Identify which cell holds the provided text, then report its [x, y] central coordinate. 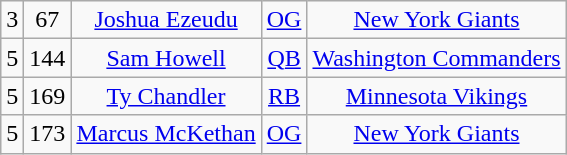
Washington Commanders [436, 58]
Ty Chandler [166, 96]
QB [284, 58]
Marcus McKethan [166, 134]
144 [48, 58]
173 [48, 134]
Joshua Ezeudu [166, 20]
Sam Howell [166, 58]
3 [12, 20]
67 [48, 20]
RB [284, 96]
169 [48, 96]
Minnesota Vikings [436, 96]
